Scan for the cell matching the given text and deliver its [X, Y] coordinate at center. 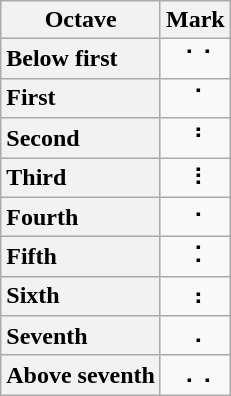
⠠⠠ [195, 375]
Above seventh [81, 375]
Seventh [81, 336]
⠈⠈ [195, 59]
⠐ [195, 217]
Mark [195, 20]
Octave [81, 20]
⠰ [195, 296]
Second [81, 138]
Sixth [81, 296]
⠈ [195, 98]
Fifth [81, 257]
⠸ [195, 178]
Third [81, 178]
⠠ [195, 336]
⠘ [195, 138]
First [81, 98]
Fourth [81, 217]
⠨ [195, 257]
Below first [81, 59]
